Search for the cell housing the specified text and yield its (X, Y) center coordinate. 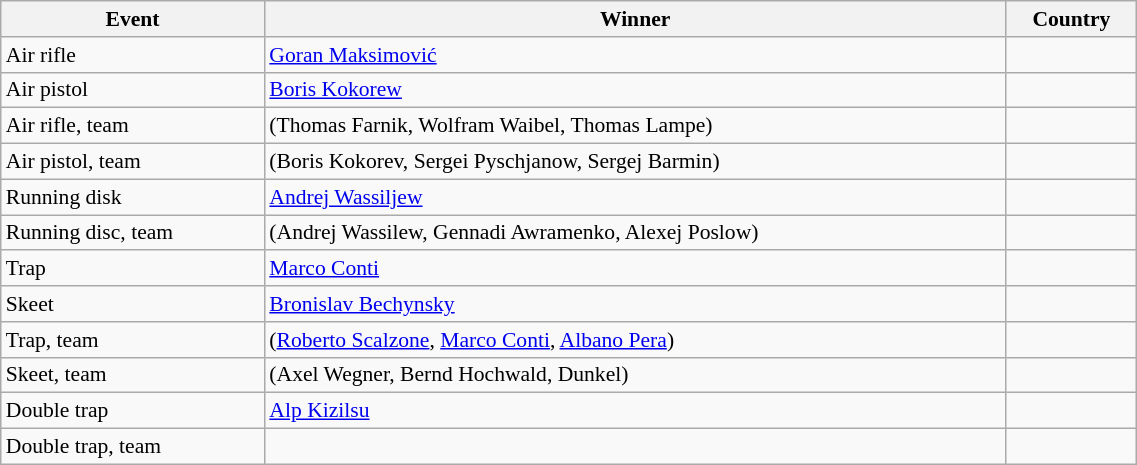
Andrej Wassiljew (635, 197)
Trap (133, 269)
Boris Kokorew (635, 90)
Air pistol (133, 90)
Trap, team (133, 340)
Skeet, team (133, 375)
Bronislav Bechynsky (635, 304)
Winner (635, 19)
Running disk (133, 197)
Double trap (133, 411)
(Axel Wegner, Bernd Hochwald, Dunkel) (635, 375)
Air pistol, team (133, 162)
(Boris Kokorev, Sergei Pyschjanow, Sergej Barmin) (635, 162)
Running disc, team (133, 233)
(Roberto Scalzone, Marco Conti, Albano Pera) (635, 340)
Goran Maksimović (635, 55)
Country (1072, 19)
Marco Conti (635, 269)
Event (133, 19)
Air rifle (133, 55)
Skeet (133, 304)
(Thomas Farnik, Wolfram Waibel, Thomas Lampe) (635, 126)
Double trap, team (133, 447)
(Andrej Wassilew, Gennadi Awramenko, Alexej Poslow) (635, 233)
Alp Kizilsu (635, 411)
Air rifle, team (133, 126)
